Find where the given text appears and provide that cell's center as [x, y] coordinate. 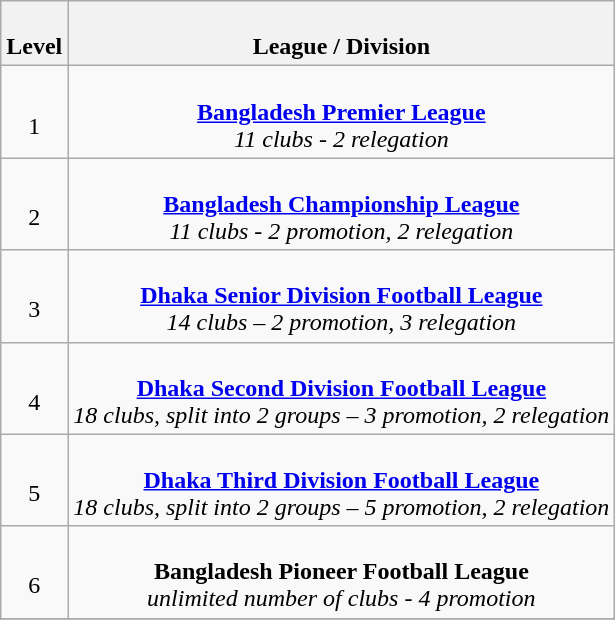
2 [34, 204]
Bangladesh Premier League 11 clubs - 2 relegation [342, 112]
Dhaka Second Division Football League 18 clubs, split into 2 groups – 3 promotion, 2 relegation [342, 388]
Dhaka Senior Division Football League 14 clubs – 2 promotion, 3 relegation [342, 296]
1 [34, 112]
Dhaka Third Division Football League 18 clubs, split into 2 groups – 5 promotion, 2 relegation [342, 480]
Bangladesh Championship League 11 clubs - 2 promotion, 2 relegation [342, 204]
6 [34, 572]
Bangladesh Pioneer Football League unlimited number of clubs - 4 promotion [342, 572]
Level [34, 34]
3 [34, 296]
4 [34, 388]
League / Division [342, 34]
5 [34, 480]
